For the text-containing cell, return its midpoint in [X, Y] coordinate format. 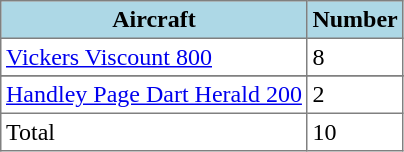
10 [355, 132]
Number [355, 20]
Aircraft [154, 20]
Vickers Viscount 800 [154, 57]
8 [355, 57]
Total [154, 132]
2 [355, 95]
Handley Page Dart Herald 200 [154, 95]
